Detect which cell encompasses the target text, then output its [X, Y] center coordinate. 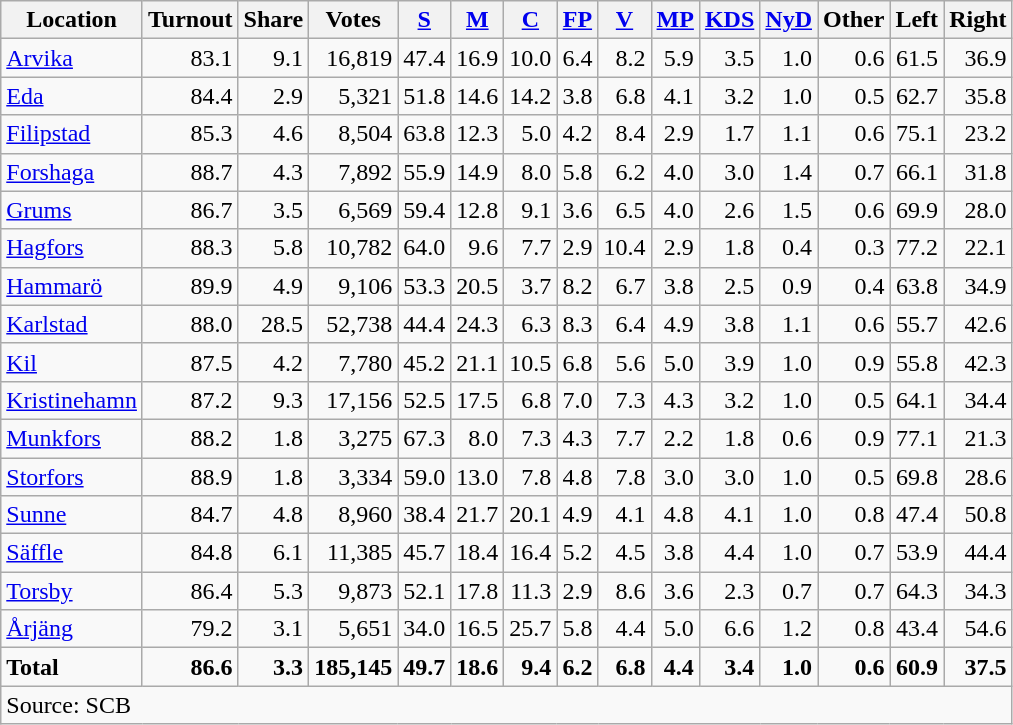
13.0 [478, 477]
Hammarö [72, 286]
C [530, 20]
7,892 [354, 172]
9.3 [274, 400]
Torsby [72, 591]
Forshaga [72, 172]
9,873 [354, 591]
69.8 [917, 477]
Votes [354, 20]
17.5 [478, 400]
35.8 [978, 96]
28.0 [978, 210]
16,819 [354, 58]
20.1 [530, 515]
89.9 [190, 286]
85.3 [190, 134]
5,651 [354, 629]
88.9 [190, 477]
22.1 [978, 248]
61.5 [917, 58]
1.7 [729, 134]
25.7 [530, 629]
Eda [72, 96]
Säffle [72, 553]
84.7 [190, 515]
21.1 [478, 362]
6.1 [274, 553]
Right [978, 20]
69.9 [917, 210]
64.3 [917, 591]
88.2 [190, 438]
5.2 [578, 553]
16.9 [478, 58]
10.5 [530, 362]
10,782 [354, 248]
21.7 [478, 515]
6.7 [624, 286]
1.5 [789, 210]
Kil [72, 362]
16.4 [530, 553]
86.7 [190, 210]
8,504 [354, 134]
NyD [789, 20]
10.0 [530, 58]
Grums [72, 210]
6.6 [729, 629]
31.8 [978, 172]
Left [917, 20]
Kristinehamn [72, 400]
50.8 [978, 515]
10.4 [624, 248]
51.8 [424, 96]
64.0 [424, 248]
185,145 [354, 667]
45.2 [424, 362]
1.4 [789, 172]
17,156 [354, 400]
8.3 [578, 324]
88.3 [190, 248]
M [478, 20]
MP [675, 20]
36.9 [978, 58]
55.8 [917, 362]
37.5 [978, 667]
34.0 [424, 629]
18.6 [478, 667]
5.9 [675, 58]
3.7 [530, 286]
Turnout [190, 20]
14.6 [478, 96]
87.5 [190, 362]
79.2 [190, 629]
75.1 [917, 134]
Share [274, 20]
20.5 [478, 286]
55.7 [917, 324]
9,106 [354, 286]
Filipstad [72, 134]
Other [854, 20]
64.1 [917, 400]
2.2 [675, 438]
11,385 [354, 553]
77.2 [917, 248]
7,780 [354, 362]
Location [72, 20]
55.9 [424, 172]
14.9 [478, 172]
4.5 [624, 553]
12.8 [478, 210]
87.2 [190, 400]
3.9 [729, 362]
3.1 [274, 629]
2.6 [729, 210]
V [624, 20]
Årjäng [72, 629]
3.4 [729, 667]
12.3 [478, 134]
5.6 [624, 362]
45.7 [424, 553]
Munkfors [72, 438]
6,569 [354, 210]
5,321 [354, 96]
52.5 [424, 400]
11.3 [530, 591]
77.1 [917, 438]
59.4 [424, 210]
24.3 [478, 324]
52,738 [354, 324]
3,275 [354, 438]
Arvika [72, 58]
3.3 [274, 667]
Source: SCB [506, 705]
14.2 [530, 96]
38.4 [424, 515]
28.5 [274, 324]
Hagfors [72, 248]
21.3 [978, 438]
66.1 [917, 172]
34.4 [978, 400]
34.9 [978, 286]
16.5 [478, 629]
9.4 [530, 667]
59.0 [424, 477]
Storfors [72, 477]
84.4 [190, 96]
8,960 [354, 515]
2.3 [729, 591]
1.2 [789, 629]
4.6 [274, 134]
6.5 [624, 210]
84.8 [190, 553]
Sunne [72, 515]
42.3 [978, 362]
2.5 [729, 286]
34.3 [978, 591]
8.4 [624, 134]
Karlstad [72, 324]
86.6 [190, 667]
53.3 [424, 286]
18.4 [478, 553]
0.3 [854, 248]
67.3 [424, 438]
54.6 [978, 629]
60.9 [917, 667]
Total [72, 667]
3,334 [354, 477]
5.3 [274, 591]
88.0 [190, 324]
53.9 [917, 553]
7.0 [578, 400]
42.6 [978, 324]
6.3 [530, 324]
17.8 [478, 591]
KDS [729, 20]
43.4 [917, 629]
52.1 [424, 591]
88.7 [190, 172]
FP [578, 20]
28.6 [978, 477]
62.7 [917, 96]
8.6 [624, 591]
S [424, 20]
23.2 [978, 134]
9.6 [478, 248]
83.1 [190, 58]
86.4 [190, 591]
49.7 [424, 667]
